From the cell containing the given text, extract its center point as [x, y] coordinate. 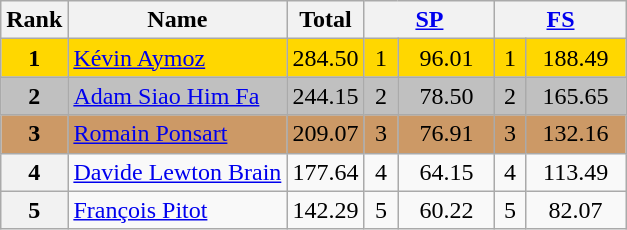
209.07 [326, 134]
132.16 [576, 134]
FS [560, 20]
Total [326, 20]
Kévin Aymoz [178, 58]
64.15 [446, 172]
82.07 [576, 210]
Romain Ponsart [178, 134]
165.65 [576, 96]
Davide Lewton Brain [178, 172]
60.22 [446, 210]
177.64 [326, 172]
244.15 [326, 96]
76.91 [446, 134]
113.49 [576, 172]
96.01 [446, 58]
78.50 [446, 96]
SP [430, 20]
142.29 [326, 210]
Rank [34, 20]
284.50 [326, 58]
Name [178, 20]
Adam Siao Him Fa [178, 96]
188.49 [576, 58]
François Pitot [178, 210]
